Scan for the cell matching the given text and deliver its (X, Y) coordinate at center. 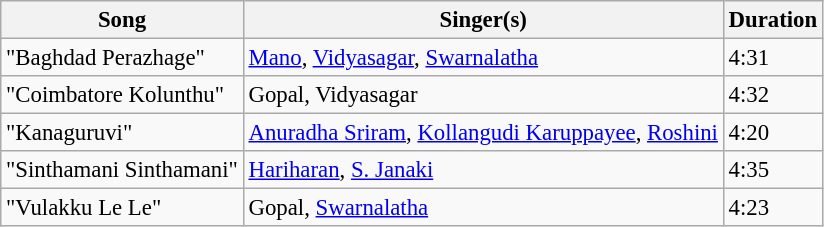
Singer(s) (483, 20)
4:20 (772, 133)
Hariharan, S. Janaki (483, 170)
Song (122, 20)
4:31 (772, 58)
"Vulakku Le Le" (122, 208)
Gopal, Swarnalatha (483, 208)
Duration (772, 20)
Anuradha Sriram, Kollangudi Karuppayee, Roshini (483, 133)
"Kanaguruvi" (122, 133)
4:35 (772, 170)
4:23 (772, 208)
"Coimbatore Kolunthu" (122, 95)
Gopal, Vidyasagar (483, 95)
4:32 (772, 95)
"Baghdad Perazhage" (122, 58)
Mano, Vidyasagar, Swarnalatha (483, 58)
"Sinthamani Sinthamani" (122, 170)
